Extract the (X, Y) coordinate from the center of the cell holding the provided text.  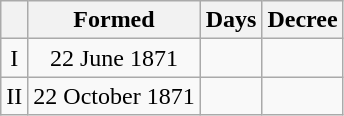
II (14, 96)
I (14, 58)
Days (231, 20)
22 June 1871 (114, 58)
Decree (302, 20)
Formed (114, 20)
22 October 1871 (114, 96)
